Find where the given text appears and provide that cell's center as [x, y] coordinate. 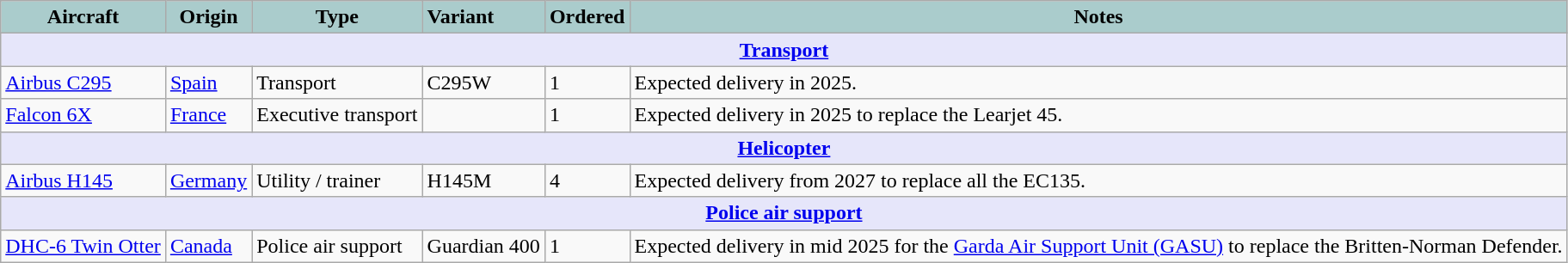
Origin [208, 17]
Ordered [587, 17]
Variant [483, 17]
Aircraft [83, 17]
Canada [208, 246]
Airbus H145 [83, 180]
Expected delivery in mid 2025 for the Garda Air Support Unit (GASU) to replace the Britten-Norman Defender. [1098, 246]
Type [337, 17]
Utility / trainer [337, 180]
Executive transport [337, 115]
C295W [483, 83]
Spain [208, 83]
Airbus C295 [83, 83]
DHC-6 Twin Otter [83, 246]
France [208, 115]
Expected delivery in 2025. [1098, 83]
Expected delivery from 2027 to replace all the EC135. [1098, 180]
H145M [483, 180]
Guardian 400 [483, 246]
Germany [208, 180]
Helicopter [784, 148]
Expected delivery in 2025 to replace the Learjet 45. [1098, 115]
4 [587, 180]
Notes [1098, 17]
Falcon 6X [83, 115]
